Detect which cell encompasses the target text, then output its (X, Y) center coordinate. 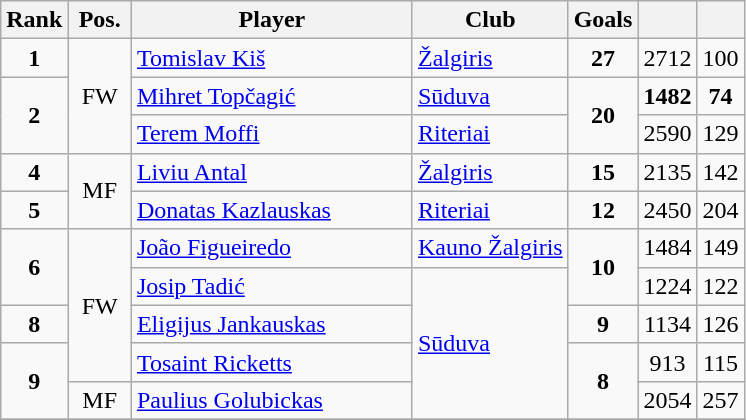
2054 (668, 400)
126 (720, 324)
Mihret Topčagić (272, 96)
100 (720, 58)
Rank (34, 20)
Player (272, 20)
115 (720, 362)
Tomislav Kiš (272, 58)
Donatas Kazlauskas (272, 210)
Paulius Golubickas (272, 400)
5 (34, 210)
74 (720, 96)
2 (34, 115)
12 (603, 210)
Tosaint Ricketts (272, 362)
913 (668, 362)
20 (603, 115)
122 (720, 286)
Goals (603, 20)
1482 (668, 96)
Kauno Žalgiris (490, 248)
2712 (668, 58)
4 (34, 172)
Pos. (100, 20)
1134 (668, 324)
142 (720, 172)
2590 (668, 134)
1224 (668, 286)
27 (603, 58)
Club (490, 20)
2135 (668, 172)
Liviu Antal (272, 172)
204 (720, 210)
João Figueiredo (272, 248)
129 (720, 134)
15 (603, 172)
6 (34, 267)
1 (34, 58)
10 (603, 267)
Josip Tadić (272, 286)
257 (720, 400)
Eligijus Jankauskas (272, 324)
1484 (668, 248)
2450 (668, 210)
149 (720, 248)
Terem Moffi (272, 134)
